Extract the [x, y] coordinate from the center of the cell holding the provided text.  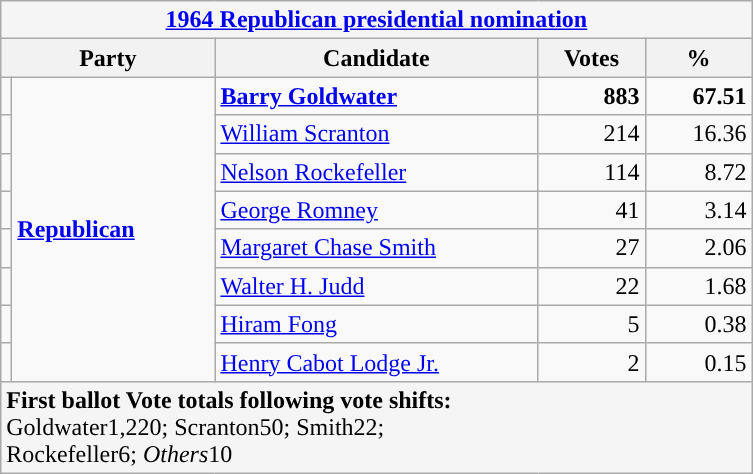
George Romney [376, 210]
67.51 [698, 96]
114 [592, 172]
5 [592, 324]
2.06 [698, 248]
Republican [114, 229]
8.72 [698, 172]
Nelson Rockefeller [376, 172]
0.15 [698, 362]
0.38 [698, 324]
214 [592, 134]
Walter H. Judd [376, 286]
Hiram Fong [376, 324]
Candidate [376, 58]
Party [108, 58]
% [698, 58]
William Scranton [376, 134]
1964 Republican presidential nomination [376, 20]
Henry Cabot Lodge Jr. [376, 362]
16.36 [698, 134]
1.68 [698, 286]
Votes [592, 58]
3.14 [698, 210]
27 [592, 248]
Margaret Chase Smith [376, 248]
First ballot Vote totals following vote shifts:Goldwater1,220; Scranton50; Smith22;Rockefeller6; Others10 [376, 427]
2 [592, 362]
22 [592, 286]
Barry Goldwater [376, 96]
883 [592, 96]
41 [592, 210]
